Return [X, Y] of the center of cell containing provided text 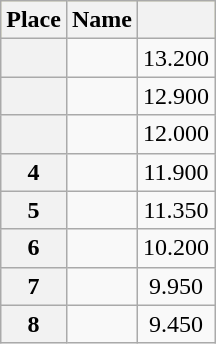
7 [34, 286]
Place [34, 20]
9.450 [176, 324]
11.350 [176, 210]
6 [34, 248]
9.950 [176, 286]
8 [34, 324]
5 [34, 210]
4 [34, 172]
Name [102, 20]
12.900 [176, 96]
11.900 [176, 172]
10.200 [176, 248]
13.200 [176, 58]
12.000 [176, 134]
